Provide the (x, y) coordinate of the cell's center where the given text is located.  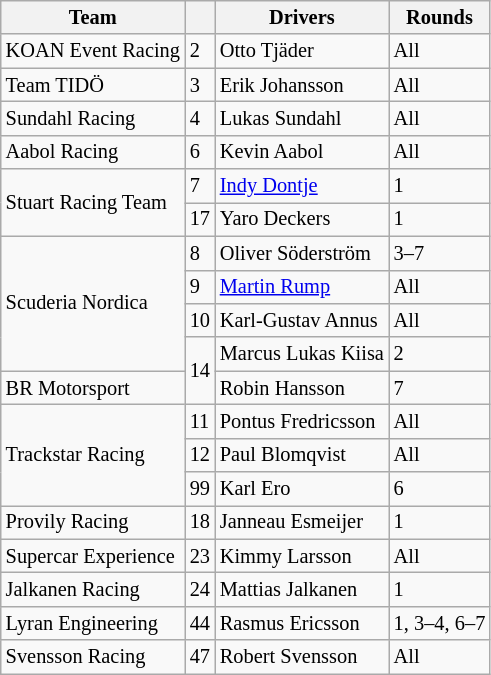
BR Motorsport (93, 388)
Karl-Gustav Annus (302, 320)
Robin Hansson (302, 388)
8 (200, 253)
Yaro Deckers (302, 219)
Team (93, 17)
Supercar Experience (93, 556)
14 (200, 370)
Erik Johansson (302, 85)
23 (200, 556)
Sundahl Racing (93, 118)
Oliver Söderström (302, 253)
Robert Svensson (302, 657)
Indy Dontje (302, 186)
Scuderia Nordica (93, 304)
Pontus Fredricsson (302, 421)
KOAN Event Racing (93, 51)
Lukas Sundahl (302, 118)
9 (200, 287)
Martin Rump (302, 287)
10 (200, 320)
Janneau Esmeijer (302, 522)
12 (200, 455)
Aabol Racing (93, 152)
Mattias Jalkanen (302, 589)
47 (200, 657)
Paul Blomqvist (302, 455)
Lyran Engineering (93, 623)
Drivers (302, 17)
24 (200, 589)
1, 3–4, 6–7 (440, 623)
Trackstar Racing (93, 454)
Provily Racing (93, 522)
Stuart Racing Team (93, 202)
4 (200, 118)
44 (200, 623)
Karl Ero (302, 489)
Svensson Racing (93, 657)
99 (200, 489)
Marcus Lukas Kiisa (302, 354)
11 (200, 421)
Jalkanen Racing (93, 589)
18 (200, 522)
Otto Tjäder (302, 51)
3 (200, 85)
Kimmy Larsson (302, 556)
17 (200, 219)
Rounds (440, 17)
Kevin Aabol (302, 152)
Team TIDÖ (93, 85)
3–7 (440, 253)
Rasmus Ericsson (302, 623)
